Detect which cell encompasses the target text, then output its [X, Y] center coordinate. 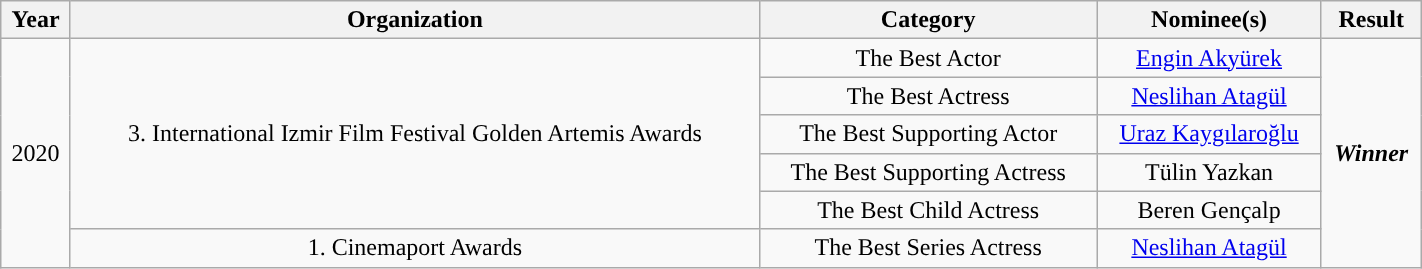
Result [1371, 20]
Uraz Kaygılaroğlu [1209, 134]
The Best Actor [928, 58]
Tülin Yazkan [1209, 172]
The Best Series Actress [928, 248]
The Best Actress [928, 96]
3. International Izmir Film Festival Golden Artemis Awards [414, 134]
Winner [1371, 153]
Beren Gençalp [1209, 210]
1. Cinemaport Awards [414, 248]
2020 [36, 153]
Year [36, 20]
Category [928, 20]
The Best Child Actress [928, 210]
Engin Akyürek [1209, 58]
The Best Supporting Actor [928, 134]
Nominee(s) [1209, 20]
The Best Supporting Actress [928, 172]
Organization [414, 20]
